Identify which cell holds the provided text, then report its [X, Y] central coordinate. 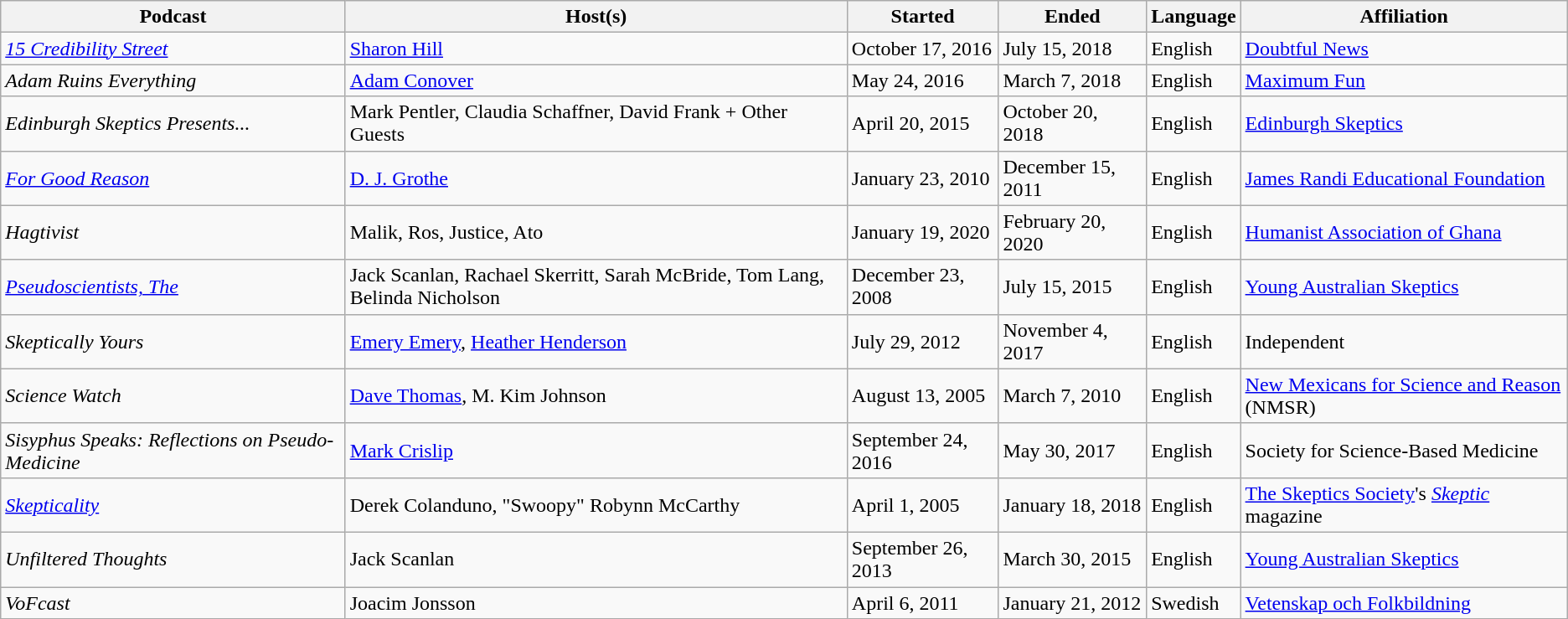
The Skeptics Society's Skeptic magazine [1404, 504]
September 26, 2013 [923, 560]
New Mexicans for Science and Reason (NMSR) [1404, 395]
Jack Scanlan [596, 560]
Doubtful News [1404, 49]
July 15, 2018 [1072, 49]
September 24, 2016 [923, 451]
Jack Scanlan, Rachael Skerritt, Sarah McBride, Tom Lang, Belinda Nicholson [596, 286]
April 1, 2005 [923, 504]
Humanist Association of Ghana [1404, 233]
Vetenskap och Folkbildning [1404, 602]
Ended [1072, 17]
Society for Science-Based Medicine [1404, 451]
Podcast [173, 17]
James Randi Educational Foundation [1404, 178]
VoFcast [173, 602]
Edinburgh Skeptics [1404, 124]
D. J. Grothe [596, 178]
Unfiltered Thoughts [173, 560]
November 4, 2017 [1072, 342]
January 19, 2020 [923, 233]
May 24, 2016 [923, 80]
Emery Emery, Heather Henderson [596, 342]
Skeptically Yours [173, 342]
July 29, 2012 [923, 342]
For Good Reason [173, 178]
Independent [1404, 342]
Mark Pentler, Claudia Schaffner, David Frank + Other Guests [596, 124]
May 30, 2017 [1072, 451]
Science Watch [173, 395]
January 18, 2018 [1072, 504]
April 6, 2011 [923, 602]
Swedish [1194, 602]
August 13, 2005 [923, 395]
Pseudoscientists, The [173, 286]
December 23, 2008 [923, 286]
December 15, 2011 [1072, 178]
March 30, 2015 [1072, 560]
Dave Thomas, M. Kim Johnson [596, 395]
January 23, 2010 [923, 178]
Host(s) [596, 17]
Sharon Hill [596, 49]
October 20, 2018 [1072, 124]
March 7, 2010 [1072, 395]
Malik, Ros, Justice, Ato [596, 233]
April 20, 2015 [923, 124]
March 7, 2018 [1072, 80]
Edinburgh Skeptics Presents... [173, 124]
Maximum Fun [1404, 80]
Affiliation [1404, 17]
July 15, 2015 [1072, 286]
Skepticality [173, 504]
Adam Conover [596, 80]
Hagtivist [173, 233]
January 21, 2012 [1072, 602]
Adam Ruins Everything [173, 80]
Mark Crislip [596, 451]
Derek Colanduno, "Swoopy" Robynn McCarthy [596, 504]
Language [1194, 17]
Sisyphus Speaks: Reflections on Pseudo-Medicine [173, 451]
October 17, 2016 [923, 49]
Started [923, 17]
Joacim Jonsson [596, 602]
15 Credibility Street [173, 49]
February 20, 2020 [1072, 233]
